Pinpoint the cell where the given text exists, returning its [X, Y] midpoint coordinate. 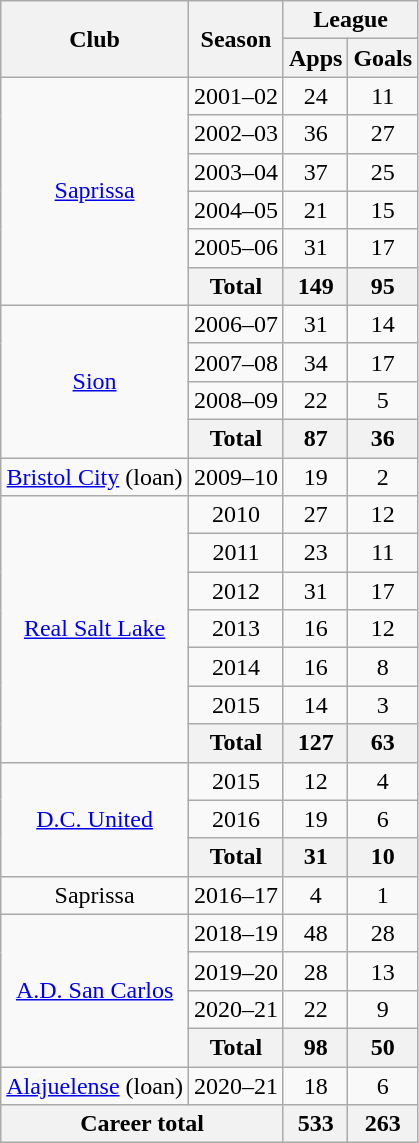
2005–06 [236, 248]
2016 [236, 819]
10 [383, 857]
2007–08 [236, 362]
Sion [95, 381]
2009–10 [236, 477]
Season [236, 39]
2018–19 [236, 933]
2012 [236, 591]
8 [383, 667]
9 [383, 1009]
1 [383, 895]
2006–07 [236, 324]
2014 [236, 667]
D.C. United [95, 819]
2011 [236, 553]
15 [383, 210]
149 [315, 286]
2019–20 [236, 971]
25 [383, 172]
A.D. San Carlos [95, 990]
2004–05 [236, 210]
2003–04 [236, 172]
263 [383, 1124]
Real Salt Lake [95, 629]
2016–17 [236, 895]
48 [315, 933]
34 [315, 362]
Apps [315, 58]
18 [315, 1085]
Bristol City (loan) [95, 477]
533 [315, 1124]
2008–09 [236, 400]
2 [383, 477]
2002–03 [236, 134]
87 [315, 438]
5 [383, 400]
37 [315, 172]
2013 [236, 629]
Goals [383, 58]
24 [315, 96]
League [350, 20]
95 [383, 286]
98 [315, 1047]
50 [383, 1047]
13 [383, 971]
2010 [236, 515]
Alajuelense (loan) [95, 1085]
23 [315, 553]
127 [315, 743]
63 [383, 743]
21 [315, 210]
Club [95, 39]
3 [383, 705]
Career total [142, 1124]
2001–02 [236, 96]
